Pinpoint the cell where the given text exists, returning its (x, y) midpoint coordinate. 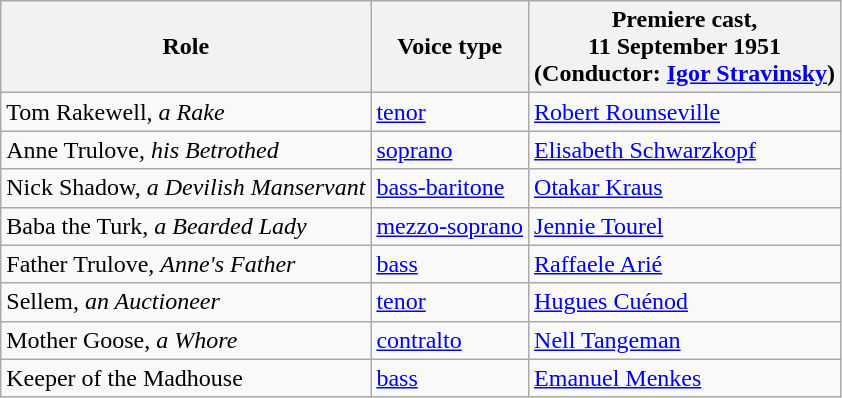
Elisabeth Schwarzkopf (685, 150)
Mother Goose, a Whore (186, 340)
Robert Rounseville (685, 112)
mezzo-soprano (450, 226)
contralto (450, 340)
Emanuel Menkes (685, 378)
soprano (450, 150)
Jennie Tourel (685, 226)
Keeper of the Madhouse (186, 378)
Sellem, an Auctioneer (186, 302)
Nell Tangeman (685, 340)
Baba the Turk, a Bearded Lady (186, 226)
Role (186, 47)
Voice type (450, 47)
Nick Shadow, a Devilish Manservant (186, 188)
Raffaele Arié (685, 264)
bass-baritone (450, 188)
Premiere cast,11 September 1951(Conductor: Igor Stravinsky) (685, 47)
Father Trulove, Anne's Father (186, 264)
Tom Rakewell, a Rake (186, 112)
Otakar Kraus (685, 188)
Hugues Cuénod (685, 302)
Anne Trulove, his Betrothed (186, 150)
